Identify which cell holds the provided text, then report its [x, y] central coordinate. 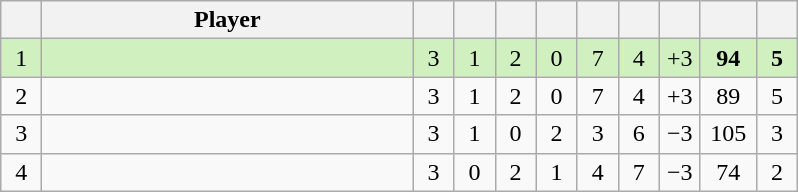
94 [728, 58]
105 [728, 134]
6 [638, 134]
74 [728, 172]
Player [228, 20]
89 [728, 96]
